From the cell containing the given text, extract its center point as (X, Y) coordinate. 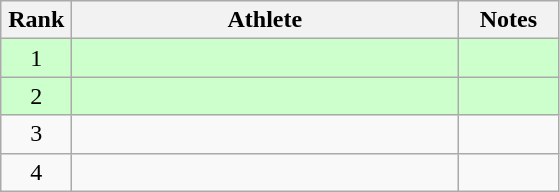
Athlete (265, 20)
2 (36, 96)
1 (36, 58)
Rank (36, 20)
3 (36, 134)
4 (36, 172)
Notes (508, 20)
